For the text-containing cell, return its midpoint in (X, Y) coordinate format. 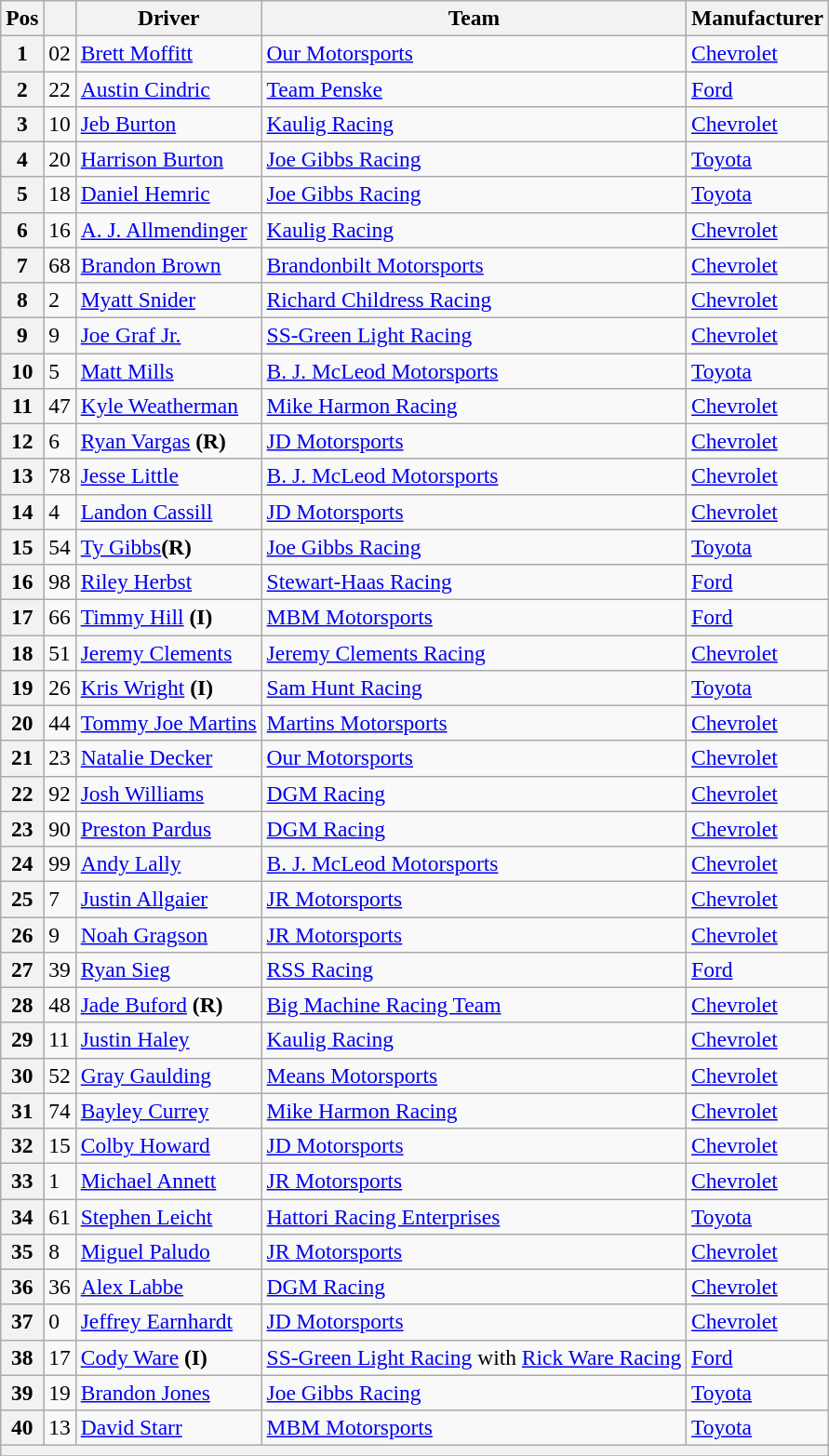
Preston Pardus (168, 829)
Landon Cassill (168, 512)
Martins Motorsports (474, 723)
99 (60, 863)
Means Motorsports (474, 1075)
Jesse Little (168, 476)
Alex Labbe (168, 1287)
Jeb Burton (168, 124)
Andy Lally (168, 863)
14 (22, 512)
32 (22, 1145)
24 (22, 863)
Brandon Jones (168, 1393)
51 (60, 652)
Richard Childress Racing (474, 300)
Brandonbilt Motorsports (474, 265)
Ty Gibbs(R) (168, 547)
74 (60, 1111)
Kyle Weatherman (168, 406)
61 (60, 1216)
Noah Gragson (168, 934)
Brett Moffitt (168, 53)
0 (60, 1322)
Hattori Racing Enterprises (474, 1216)
Gray Gaulding (168, 1075)
66 (60, 617)
21 (22, 758)
RSS Racing (474, 969)
Justin Allgaier (168, 899)
48 (60, 1005)
Manufacturer (757, 18)
28 (22, 1005)
Ryan Sieg (168, 969)
54 (60, 547)
35 (22, 1251)
3 (22, 124)
Stewart-Haas Racing (474, 581)
Brandon Brown (168, 265)
Cody Ware (I) (168, 1357)
44 (60, 723)
92 (60, 794)
Ryan Vargas (R) (168, 441)
Timmy Hill (I) (168, 617)
Colby Howard (168, 1145)
SS-Green Light Racing with Rick Ware Racing (474, 1357)
40 (22, 1427)
Tommy Joe Martins (168, 723)
33 (22, 1181)
25 (22, 899)
52 (60, 1075)
Josh Williams (168, 794)
27 (22, 969)
68 (60, 265)
Harrison Burton (168, 159)
Team (474, 18)
Justin Haley (168, 1040)
Jeffrey Earnhardt (168, 1322)
Austin Cindric (168, 88)
Matt Mills (168, 370)
Jeremy Clements (168, 652)
Big Machine Racing Team (474, 1005)
34 (22, 1216)
38 (22, 1357)
90 (60, 829)
Jeremy Clements Racing (474, 652)
Stephen Leicht (168, 1216)
Miguel Paludo (168, 1251)
Team Penske (474, 88)
Michael Annett (168, 1181)
78 (60, 476)
Sam Hunt Racing (474, 688)
Myatt Snider (168, 300)
Joe Graf Jr. (168, 335)
Driver (168, 18)
37 (22, 1322)
30 (22, 1075)
Jade Buford (R) (168, 1005)
Pos (22, 18)
Natalie Decker (168, 758)
Bayley Currey (168, 1111)
Riley Herbst (168, 581)
02 (60, 53)
47 (60, 406)
SS-Green Light Racing (474, 335)
David Starr (168, 1427)
31 (22, 1111)
Daniel Hemric (168, 194)
Kris Wright (I) (168, 688)
A. J. Allmendinger (168, 230)
29 (22, 1040)
98 (60, 581)
12 (22, 441)
